Provide the (X, Y) coordinate of the cell's center where the given text is located.  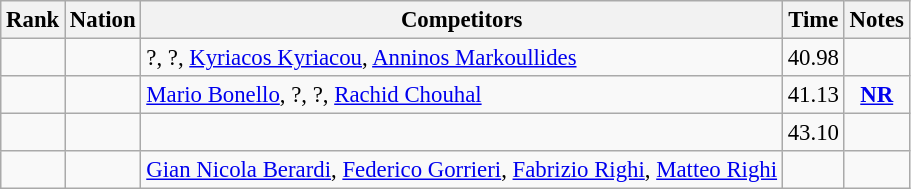
Time (813, 20)
Notes (876, 20)
43.10 (813, 133)
40.98 (813, 58)
41.13 (813, 95)
Rank (33, 20)
Mario Bonello, ?, ?, Rachid Chouhal (462, 95)
Nation (103, 20)
NR (876, 95)
Gian Nicola Berardi, Federico Gorrieri, Fabrizio Righi, Matteo Righi (462, 170)
Competitors (462, 20)
?, ?, Kyriacos Kyriacou, Anninos Markoullides (462, 58)
